Output the [X, Y] coordinate of the center of the cell containing the given text.  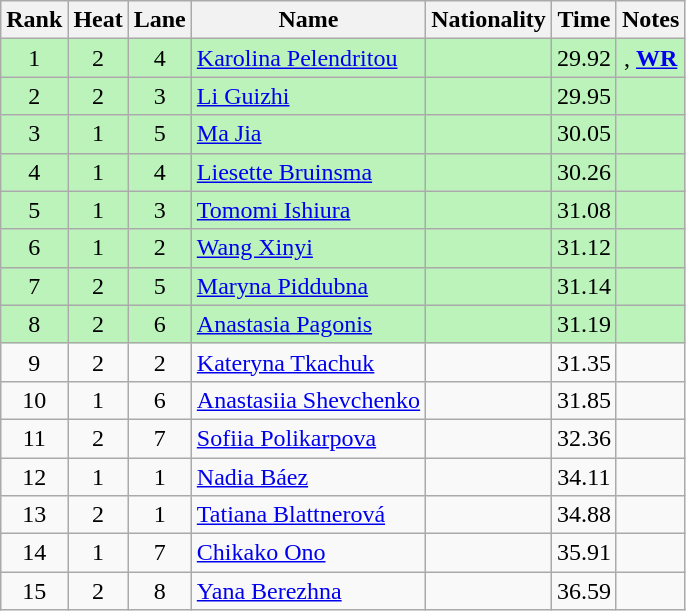
Lane [160, 20]
Liesette Bruinsma [308, 172]
Anastasia Pagonis [308, 324]
32.36 [584, 438]
Wang Xinyi [308, 248]
15 [34, 591]
Tomomi Ishiura [308, 210]
Chikako Ono [308, 553]
29.95 [584, 96]
Name [308, 20]
14 [34, 553]
31.85 [584, 400]
, WR [650, 58]
Ma Jia [308, 134]
Nadia Báez [308, 477]
36.59 [584, 591]
Heat [98, 20]
Tatiana Blattnerová [308, 515]
Maryna Piddubna [308, 286]
31.19 [584, 324]
9 [34, 362]
35.91 [584, 553]
Kateryna Tkachuk [308, 362]
Sofiia Polikarpova [308, 438]
11 [34, 438]
Li Guizhi [308, 96]
Yana Berezhna [308, 591]
12 [34, 477]
31.14 [584, 286]
13 [34, 515]
34.88 [584, 515]
Nationality [489, 20]
31.35 [584, 362]
Anastasiia Shevchenko [308, 400]
31.12 [584, 248]
30.05 [584, 134]
Time [584, 20]
34.11 [584, 477]
10 [34, 400]
Karolina Pelendritou [308, 58]
30.26 [584, 172]
Notes [650, 20]
Rank [34, 20]
29.92 [584, 58]
31.08 [584, 210]
